Extract the [X, Y] coordinate from the center of the cell holding the provided text.  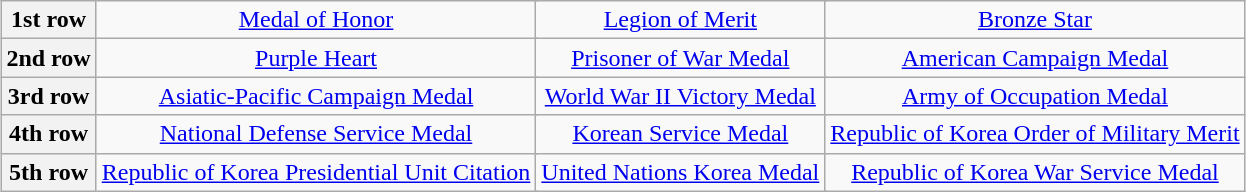
Republic of Korea Order of Military Merit [1035, 134]
Purple Heart [316, 58]
American Campaign Medal [1035, 58]
3rd row [48, 96]
Republic of Korea Presidential Unit Citation [316, 172]
United Nations Korea Medal [680, 172]
Prisoner of War Medal [680, 58]
Bronze Star [1035, 20]
1st row [48, 20]
Republic of Korea War Service Medal [1035, 172]
National Defense Service Medal [316, 134]
Legion of Merit [680, 20]
2nd row [48, 58]
Korean Service Medal [680, 134]
4th row [48, 134]
Asiatic-Pacific Campaign Medal [316, 96]
World War II Victory Medal [680, 96]
5th row [48, 172]
Medal of Honor [316, 20]
Army of Occupation Medal [1035, 96]
